Pinpoint the cell where the given text exists, returning its (X, Y) midpoint coordinate. 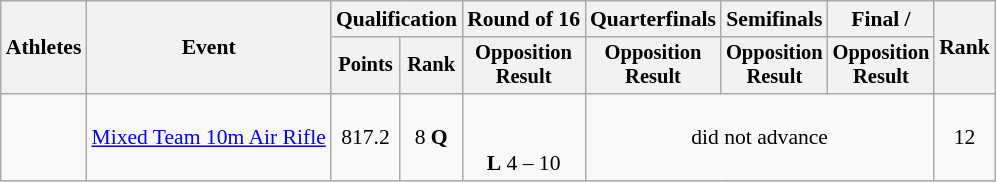
Points (366, 66)
817.2 (366, 138)
Qualification (396, 19)
Semifinals (774, 19)
8 Q (431, 138)
L 4 – 10 (524, 138)
Event (208, 48)
Round of 16 (524, 19)
12 (964, 138)
Final / (882, 19)
Athletes (44, 48)
did not advance (760, 138)
Quarterfinals (653, 19)
Mixed Team 10m Air Rifle (208, 138)
